Provide the [X, Y] coordinate of the cell's center where the given text is located.  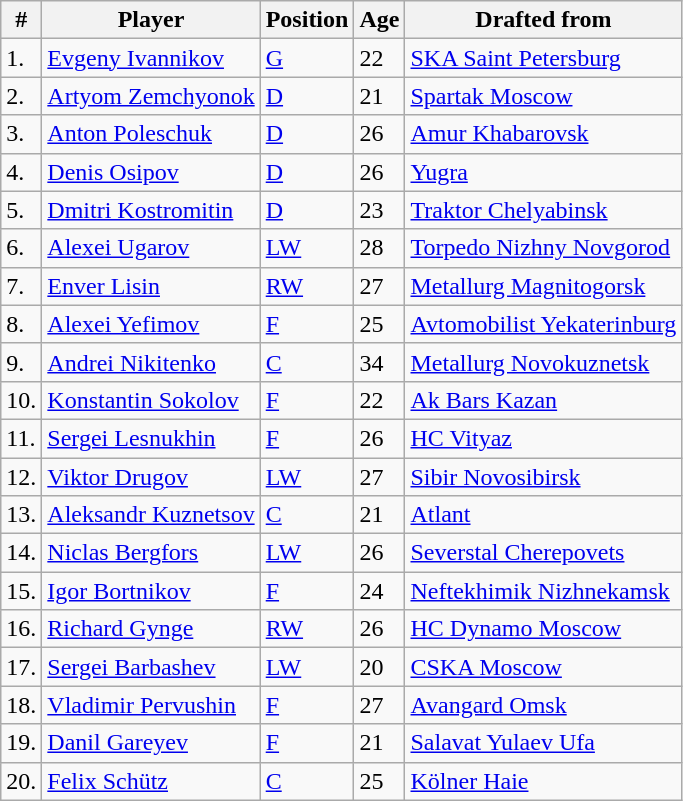
Metallurg Novokuznetsk [544, 362]
Kölner Haie [544, 781]
9. [22, 362]
Age [380, 20]
Alexei Ugarov [151, 248]
13. [22, 515]
Richard Gynge [151, 629]
Sibir Novosibirsk [544, 477]
11. [22, 438]
Evgeny Ivannikov [151, 58]
Anton Poleschuk [151, 134]
28 [380, 248]
Vladimir Pervushin [151, 705]
Niclas Bergfors [151, 553]
Ak Bars Kazan [544, 400]
15. [22, 591]
Denis Osipov [151, 172]
Torpedo Nizhny Novgorod [544, 248]
Felix Schütz [151, 781]
19. [22, 743]
Sergei Barbashev [151, 667]
SKA Saint Petersburg [544, 58]
16. [22, 629]
Player [151, 20]
20 [380, 667]
Avtomobilist Yekaterinburg [544, 324]
Dmitri Kostromitin [151, 210]
34 [380, 362]
4. [22, 172]
1. [22, 58]
Alexei Yefimov [151, 324]
Andrei Nikitenko [151, 362]
HC Dynamo Moscow [544, 629]
Artyom Zemchyonok [151, 96]
12. [22, 477]
5. [22, 210]
Yugra [544, 172]
Enver Lisin [151, 286]
10. [22, 400]
Avangard Omsk [544, 705]
Spartak Moscow [544, 96]
Konstantin Sokolov [151, 400]
Position [307, 20]
Amur Khabarovsk [544, 134]
Atlant [544, 515]
24 [380, 591]
18. [22, 705]
8. [22, 324]
Danil Gareyev [151, 743]
3. [22, 134]
Sergei Lesnukhin [151, 438]
CSKA Moscow [544, 667]
# [22, 20]
Metallurg Magnitogorsk [544, 286]
Neftekhimik Nizhnekamsk [544, 591]
2. [22, 96]
Igor Bortnikov [151, 591]
Traktor Chelyabinsk [544, 210]
20. [22, 781]
HC Vityaz [544, 438]
17. [22, 667]
Salavat Yulaev Ufa [544, 743]
Drafted from [544, 20]
Viktor Drugov [151, 477]
G [307, 58]
23 [380, 210]
6. [22, 248]
14. [22, 553]
Severstal Cherepovets [544, 553]
Aleksandr Kuznetsov [151, 515]
7. [22, 286]
